Locate the cell with the specified text and output its (X, Y) center coordinate. 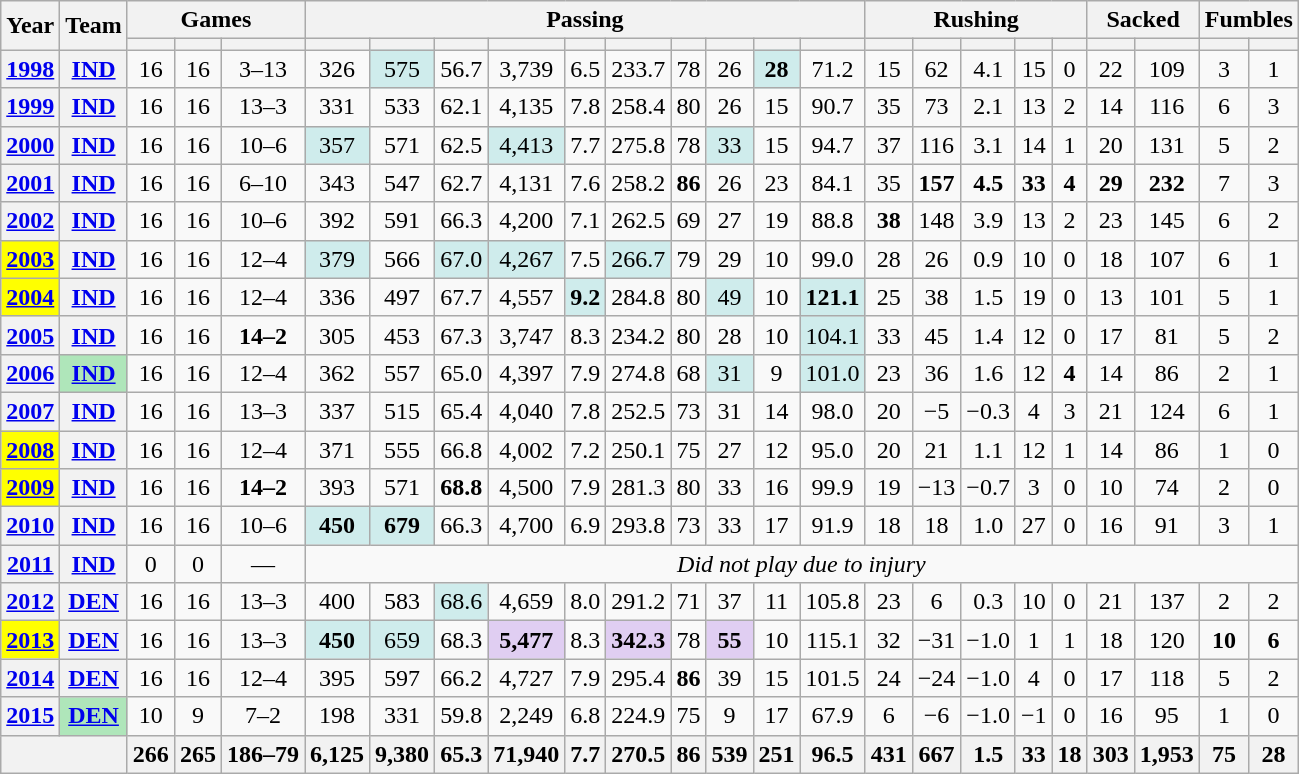
7.1 (586, 221)
2005 (30, 335)
4,200 (526, 221)
2009 (30, 488)
Year (30, 26)
303 (1110, 754)
79 (688, 259)
56.7 (462, 69)
224.9 (638, 716)
557 (402, 373)
357 (338, 145)
3.9 (988, 221)
55 (730, 640)
105.8 (832, 602)
96.5 (832, 754)
265 (198, 754)
293.8 (638, 526)
4,413 (526, 145)
266 (150, 754)
91.9 (832, 526)
9,380 (402, 754)
395 (338, 678)
198 (338, 716)
8.0 (586, 602)
24 (888, 678)
Rushing (976, 20)
71 (688, 602)
4,040 (526, 411)
2000 (30, 145)
266.7 (638, 259)
68 (688, 373)
262.5 (638, 221)
591 (402, 221)
547 (402, 183)
4,002 (526, 449)
2014 (30, 678)
7.6 (586, 183)
555 (402, 449)
−31 (936, 640)
49 (730, 297)
274.8 (638, 373)
392 (338, 221)
22 (1110, 69)
583 (402, 602)
107 (1166, 259)
115.1 (832, 640)
7–2 (262, 716)
400 (338, 602)
2010 (30, 526)
68.3 (462, 640)
84.1 (832, 183)
379 (338, 259)
62.5 (462, 145)
88.8 (832, 221)
9.2 (586, 297)
65.3 (462, 754)
157 (936, 183)
6.5 (586, 69)
62.7 (462, 183)
251 (776, 754)
— (262, 564)
124 (1166, 411)
32 (888, 640)
101 (1166, 297)
497 (402, 297)
3,747 (526, 335)
7.5 (586, 259)
667 (936, 754)
4,659 (526, 602)
2011 (30, 564)
679 (402, 526)
131 (1166, 145)
533 (402, 107)
69 (688, 221)
Games (216, 20)
1998 (30, 69)
4,700 (526, 526)
1.0 (988, 526)
659 (402, 640)
566 (402, 259)
6.9 (586, 526)
36 (936, 373)
4,727 (526, 678)
2006 (30, 373)
121.1 (832, 297)
71.2 (832, 69)
295.4 (638, 678)
74 (1166, 488)
11 (776, 602)
4,557 (526, 297)
95 (1166, 716)
25 (888, 297)
2008 (30, 449)
Fumbles (1248, 20)
453 (402, 335)
515 (402, 411)
336 (338, 297)
539 (730, 754)
71,940 (526, 754)
62 (936, 69)
Did not play due to injury (802, 564)
5,477 (526, 640)
−13 (936, 488)
4,267 (526, 259)
120 (1166, 640)
343 (338, 183)
232 (1166, 183)
68.6 (462, 602)
−1 (1034, 716)
3–13 (262, 69)
575 (402, 69)
4,397 (526, 373)
145 (1166, 221)
2015 (30, 716)
186–79 (262, 754)
94.7 (832, 145)
393 (338, 488)
291.2 (638, 602)
67.3 (462, 335)
95.0 (832, 449)
284.8 (638, 297)
Passing (586, 20)
Sacked (1143, 20)
2002 (30, 221)
4.1 (988, 69)
−6 (936, 716)
66.8 (462, 449)
371 (338, 449)
6–10 (262, 183)
305 (338, 335)
2012 (30, 602)
67.7 (462, 297)
2.1 (988, 107)
39 (730, 678)
Team (94, 26)
−24 (936, 678)
362 (338, 373)
258.4 (638, 107)
2,249 (526, 716)
99.0 (832, 259)
1999 (30, 107)
7 (1224, 183)
62.1 (462, 107)
250.1 (638, 449)
281.3 (638, 488)
4.5 (988, 183)
4,135 (526, 107)
−0.7 (988, 488)
258.2 (638, 183)
90.7 (832, 107)
2007 (30, 411)
104.1 (832, 335)
59.8 (462, 716)
2001 (30, 183)
101.5 (832, 678)
275.8 (638, 145)
66.2 (462, 678)
6.8 (586, 716)
67.9 (832, 716)
148 (936, 221)
1.1 (988, 449)
4,500 (526, 488)
252.5 (638, 411)
−0.3 (988, 411)
342.3 (638, 640)
326 (338, 69)
3.1 (988, 145)
233.7 (638, 69)
65.0 (462, 373)
101.0 (832, 373)
1.6 (988, 373)
0.9 (988, 259)
91 (1166, 526)
234.2 (638, 335)
431 (888, 754)
4,131 (526, 183)
2004 (30, 297)
2003 (30, 259)
118 (1166, 678)
3,739 (526, 69)
6,125 (338, 754)
67.0 (462, 259)
7.2 (586, 449)
98.0 (832, 411)
2013 (30, 640)
−5 (936, 411)
1.4 (988, 335)
81 (1166, 335)
99.9 (832, 488)
137 (1166, 602)
1,953 (1166, 754)
597 (402, 678)
68.8 (462, 488)
45 (936, 335)
0.3 (988, 602)
65.4 (462, 411)
109 (1166, 69)
270.5 (638, 754)
337 (338, 411)
